Scan for the cell matching the given text and deliver its [x, y] coordinate at center. 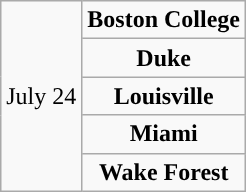
July 24 [42, 96]
Boston College [164, 20]
Wake Forest [164, 172]
Louisville [164, 96]
Miami [164, 134]
Duke [164, 58]
